Extract the [x, y] coordinate from the center of the cell holding the provided text.  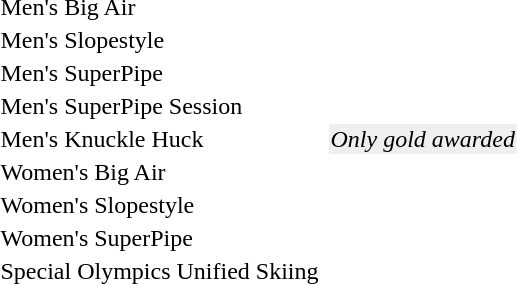
Only gold awarded [422, 139]
